Return the [X, Y] coordinate for the center point of the cell that contains the specified text.  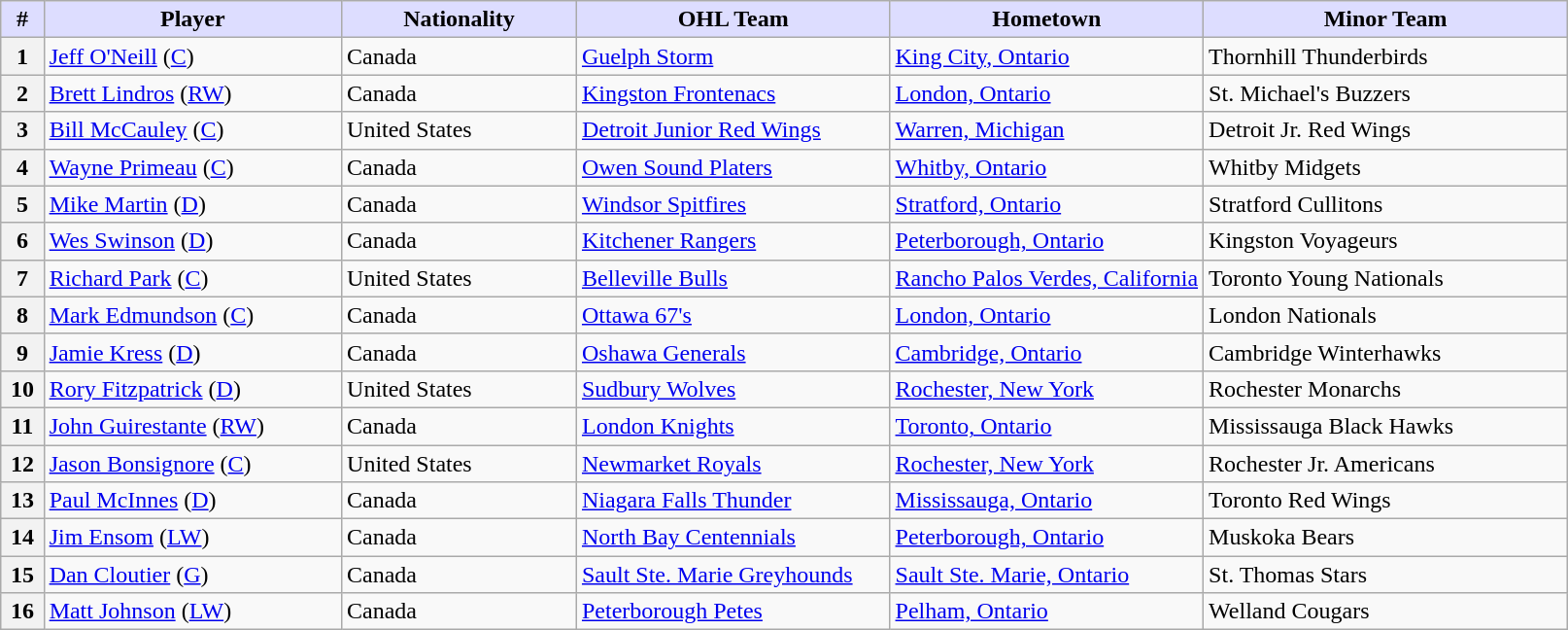
Wes Swinson (D) [192, 241]
15 [22, 575]
Oshawa Generals [733, 352]
Matt Johnson (LW) [192, 612]
Warren, Michigan [1047, 130]
Detroit Jr. Red Wings [1385, 130]
Whitby Midgets [1385, 167]
Sault Ste. Marie Greyhounds [733, 575]
OHL Team [733, 19]
Sudbury Wolves [733, 389]
Mark Edmundson (C) [192, 315]
King City, Ontario [1047, 56]
Rory Fitzpatrick (D) [192, 389]
Whitby, Ontario [1047, 167]
Kitchener Rangers [733, 241]
13 [22, 501]
7 [22, 278]
Rochester Monarchs [1385, 389]
Cambridge, Ontario [1047, 352]
Cambridge Winterhawks [1385, 352]
Sault Ste. Marie, Ontario [1047, 575]
Kingston Voyageurs [1385, 241]
Ottawa 67's [733, 315]
Minor Team [1385, 19]
Nationality [460, 19]
Mississauga Black Hawks [1385, 426]
Detroit Junior Red Wings [733, 130]
Hometown [1047, 19]
6 [22, 241]
4 [22, 167]
John Guirestante (RW) [192, 426]
5 [22, 204]
Player [192, 19]
Pelham, Ontario [1047, 612]
Owen Sound Platers [733, 167]
Welland Cougars [1385, 612]
Thornhill Thunderbirds [1385, 56]
12 [22, 464]
Dan Cloutier (G) [192, 575]
2 [22, 93]
St. Michael's Buzzers [1385, 93]
Jim Ensom (LW) [192, 538]
Paul McInnes (D) [192, 501]
Peterborough Petes [733, 612]
Rochester Jr. Americans [1385, 464]
Jason Bonsignore (C) [192, 464]
Toronto Red Wings [1385, 501]
Niagara Falls Thunder [733, 501]
Stratford, Ontario [1047, 204]
# [22, 19]
8 [22, 315]
Brett Lindros (RW) [192, 93]
Windsor Spitfires [733, 204]
Jamie Kress (D) [192, 352]
Kingston Frontenacs [733, 93]
Guelph Storm [733, 56]
Rancho Palos Verdes, California [1047, 278]
3 [22, 130]
Muskoka Bears [1385, 538]
Mike Martin (D) [192, 204]
16 [22, 612]
Wayne Primeau (C) [192, 167]
Jeff O'Neill (C) [192, 56]
Newmarket Royals [733, 464]
London Knights [733, 426]
Stratford Cullitons [1385, 204]
North Bay Centennials [733, 538]
Toronto, Ontario [1047, 426]
14 [22, 538]
11 [22, 426]
9 [22, 352]
St. Thomas Stars [1385, 575]
10 [22, 389]
Bill McCauley (C) [192, 130]
Belleville Bulls [733, 278]
Mississauga, Ontario [1047, 501]
London Nationals [1385, 315]
1 [22, 56]
Richard Park (C) [192, 278]
Toronto Young Nationals [1385, 278]
